Find where the given text appears and provide that cell's center as (x, y) coordinate. 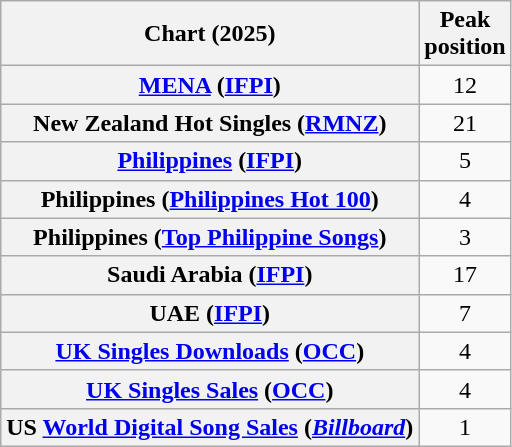
US World Digital Song Sales (Billboard) (210, 427)
Peakposition (465, 34)
Philippines (Top Philippine Songs) (210, 237)
3 (465, 237)
Saudi Arabia (IFPI) (210, 275)
5 (465, 161)
Philippines (IFPI) (210, 161)
12 (465, 85)
Chart (2025) (210, 34)
UK Singles Downloads (OCC) (210, 351)
MENA (IFPI) (210, 85)
21 (465, 123)
Philippines (Philippines Hot 100) (210, 199)
UK Singles Sales (OCC) (210, 389)
1 (465, 427)
17 (465, 275)
UAE (IFPI) (210, 313)
New Zealand Hot Singles (RMNZ) (210, 123)
7 (465, 313)
